Provide the (X, Y) coordinate of the cell's center where the given text is located.  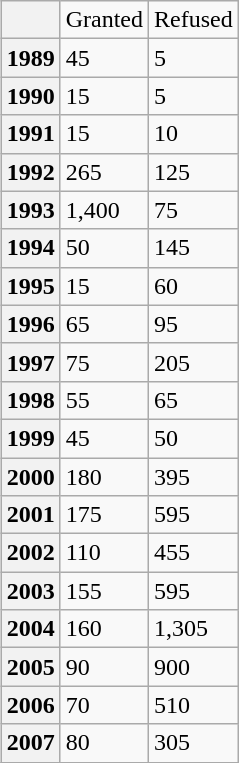
265 (104, 172)
180 (104, 477)
90 (104, 667)
Granted (104, 20)
1998 (30, 400)
2006 (30, 705)
175 (104, 515)
2004 (30, 629)
1992 (30, 172)
55 (104, 400)
1995 (30, 286)
1994 (30, 248)
110 (104, 553)
70 (104, 705)
80 (104, 743)
1991 (30, 134)
395 (194, 477)
145 (194, 248)
900 (194, 667)
2000 (30, 477)
60 (194, 286)
2007 (30, 743)
10 (194, 134)
160 (104, 629)
455 (194, 553)
1993 (30, 210)
1,305 (194, 629)
2001 (30, 515)
510 (194, 705)
1,400 (104, 210)
2005 (30, 667)
1997 (30, 362)
95 (194, 324)
155 (104, 591)
305 (194, 743)
205 (194, 362)
1999 (30, 438)
Refused (194, 20)
1989 (30, 58)
2003 (30, 591)
1990 (30, 96)
2002 (30, 553)
1996 (30, 324)
125 (194, 172)
